For the text-containing cell, return its midpoint in [X, Y] coordinate format. 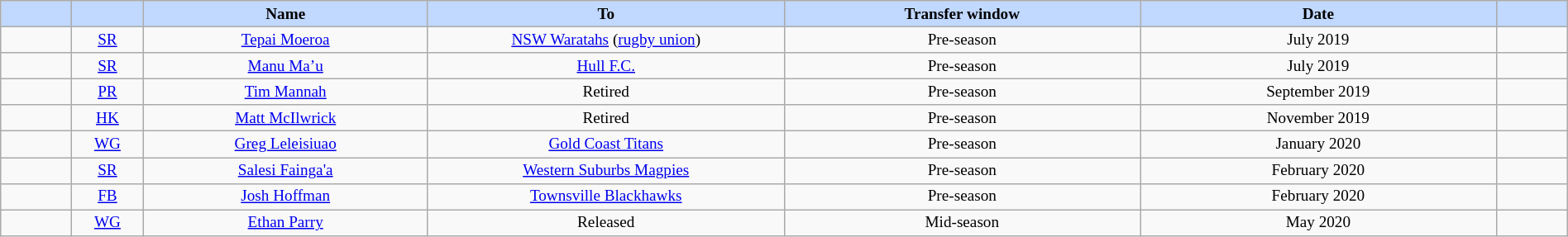
January 2020 [1318, 145]
Date [1318, 14]
Greg Leleisiuao [285, 145]
Tepai Moeroa [285, 40]
PR [108, 92]
NSW Waratahs (rugby union) [605, 40]
May 2020 [1318, 223]
Gold Coast Titans [605, 145]
September 2019 [1318, 92]
Tim Mannah [285, 92]
To [605, 14]
Mid-season [963, 223]
Manu Ma’u [285, 66]
Josh Hoffman [285, 197]
Matt McIlwrick [285, 118]
Salesi Fainga'a [285, 170]
Townsville Blackhawks [605, 197]
FB [108, 197]
Ethan Parry [285, 223]
Name [285, 14]
Transfer window [963, 14]
Western Suburbs Magpies [605, 170]
Released [605, 223]
November 2019 [1318, 118]
HK [108, 118]
Hull F.C. [605, 66]
